Locate the cell with the specified text and output its (X, Y) center coordinate. 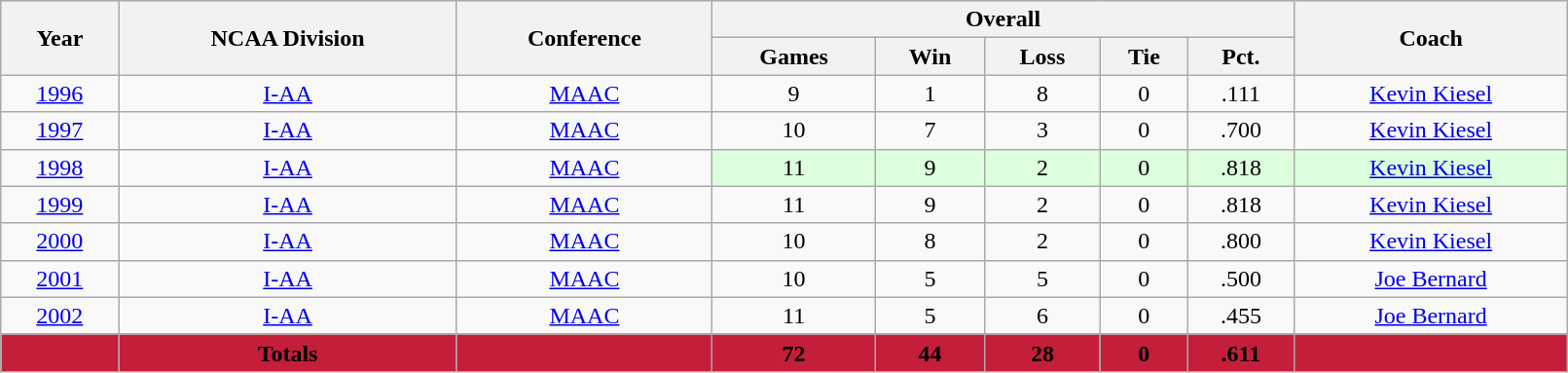
2000 (60, 242)
.455 (1240, 316)
7 (930, 131)
Tie (1144, 56)
1997 (60, 131)
28 (1043, 353)
Coach (1431, 38)
2001 (60, 279)
44 (930, 353)
1996 (60, 93)
3 (1043, 131)
.700 (1240, 131)
.800 (1240, 242)
NCAA Division (288, 38)
Overall (1003, 19)
1999 (60, 205)
Win (930, 56)
.611 (1240, 353)
Games (794, 56)
72 (794, 353)
Pct. (1240, 56)
1998 (60, 168)
Year (60, 38)
6 (1043, 316)
2002 (60, 316)
1 (930, 93)
Totals (288, 353)
Loss (1043, 56)
Conference (584, 38)
.500 (1240, 279)
.111 (1240, 93)
